For the text-containing cell, return its midpoint in (X, Y) coordinate format. 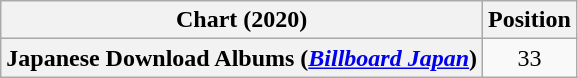
Position (530, 20)
Japanese Download Albums (Billboard Japan) (242, 58)
Chart (2020) (242, 20)
33 (530, 58)
